Provide the (X, Y) coordinate of the cell's center where the given text is located.  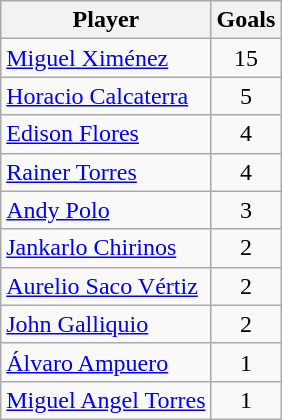
Goals (246, 20)
Jankarlo Chirinos (106, 248)
Rainer Torres (106, 172)
Player (106, 20)
John Galliquio (106, 324)
Aurelio Saco Vértiz (106, 286)
15 (246, 58)
3 (246, 210)
Álvaro Ampuero (106, 362)
Miguel Angel Torres (106, 400)
5 (246, 96)
Edison Flores (106, 134)
Andy Polo (106, 210)
Horacio Calcaterra (106, 96)
Miguel Ximénez (106, 58)
